Find where the given text appears and provide that cell's center as (X, Y) coordinate. 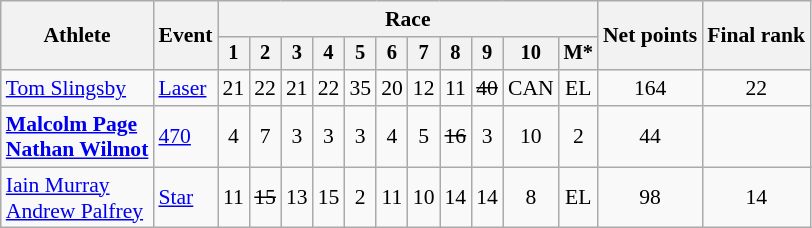
9 (487, 54)
CAN (531, 88)
M* (578, 54)
Laser (185, 88)
20 (392, 88)
98 (650, 198)
Event (185, 36)
1 (234, 54)
44 (650, 136)
Iain MurrayAndrew Palfrey (78, 198)
40 (487, 88)
Net points (650, 36)
12 (424, 88)
Athlete (78, 36)
Tom Slingsby (78, 88)
6 (392, 54)
Star (185, 198)
Race (408, 19)
Final rank (756, 36)
164 (650, 88)
Malcolm PageNathan Wilmot (78, 136)
13 (297, 198)
16 (456, 136)
35 (360, 88)
470 (185, 136)
